Detect which cell encompasses the target text, then output its (x, y) center coordinate. 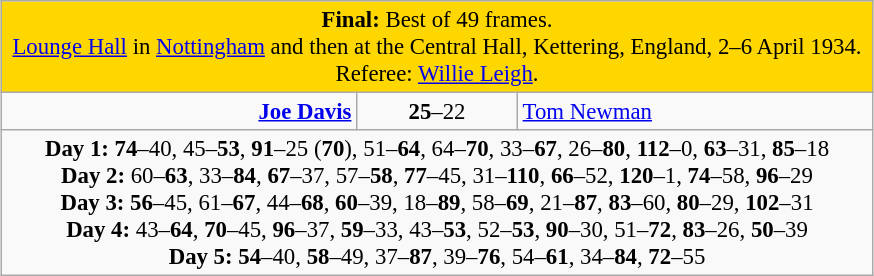
Tom Newman (695, 112)
Joe Davis (179, 112)
Final: Best of 49 frames. Lounge Hall in Nottingham and then at the Central Hall, Kettering, England, 2–6 April 1934. Referee: Willie Leigh. (437, 47)
25–22 (438, 112)
